Determine the [X, Y] coordinate at the center of the cell enclosing the given text.  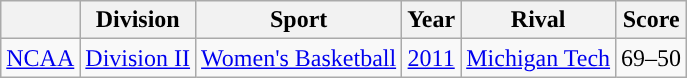
Women's Basketball [299, 58]
Division II [138, 58]
Michigan Tech [538, 58]
2011 [432, 58]
Rival [538, 20]
Division [138, 20]
Score [652, 20]
69–50 [652, 58]
NCAA [40, 58]
Sport [299, 20]
Year [432, 20]
